Identify which cell holds the provided text, then report its [X, Y] central coordinate. 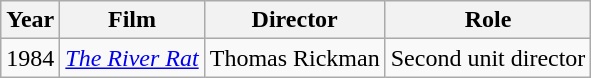
Role [488, 20]
Director [294, 20]
The River Rat [132, 58]
1984 [30, 58]
Year [30, 20]
Thomas Rickman [294, 58]
Second unit director [488, 58]
Film [132, 20]
